Return the (X, Y) coordinate for the center point of the cell that contains the specified text.  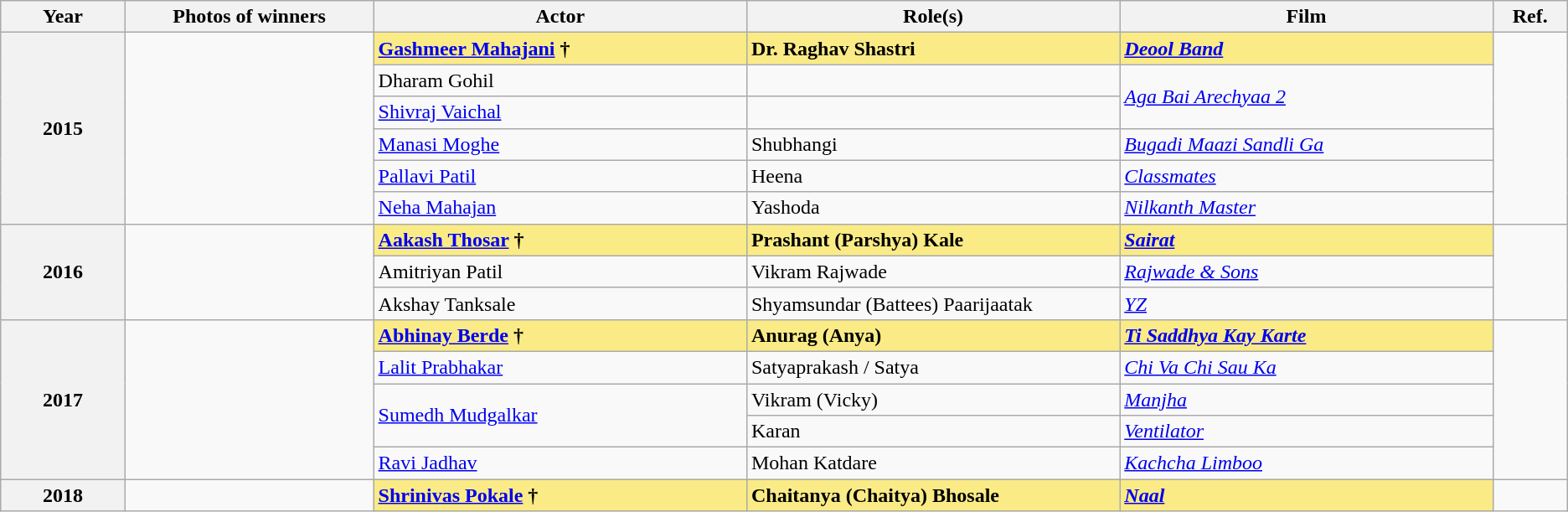
Shivraj Vaichal (560, 112)
Ref. (1529, 17)
Anurag (Anya) (933, 335)
Akshay Tanksale (560, 303)
Amitriyan Patil (560, 272)
2018 (63, 495)
Photos of winners (250, 17)
Abhinay Berde † (560, 335)
Film (1307, 17)
Satyaprakash / Satya (933, 367)
2016 (63, 272)
Neha Mahajan (560, 208)
Karan (933, 432)
YZ (1307, 303)
Shubhangi (933, 144)
Deool Band (1307, 49)
Bugadi Maazi Sandli Ga (1307, 144)
Ravi Jadhav (560, 463)
2017 (63, 399)
Actor (560, 17)
Gashmeer Mahajani † (560, 49)
Sumedh Mudgalkar (560, 416)
Dr. Raghav Shastri (933, 49)
Nilkanth Master (1307, 208)
Heena (933, 176)
Chi Va Chi Sau Ka (1307, 367)
Kachcha Limboo (1307, 463)
Ti Saddhya Kay Karte (1307, 335)
Manasi Moghe (560, 144)
Pallavi Patil (560, 176)
Mohan Katdare (933, 463)
Year (63, 17)
Lalit Prabhakar (560, 367)
Aakash Thosar † (560, 240)
Vikram Rajwade (933, 272)
Shrinivas Pokale † (560, 495)
Prashant (Parshya) Kale (933, 240)
Chaitanya (Chaitya) Bhosale (933, 495)
Rajwade & Sons (1307, 272)
Role(s) (933, 17)
Dharam Gohil (560, 80)
Sairat (1307, 240)
Yashoda (933, 208)
2015 (63, 128)
Aga Bai Arechyaa 2 (1307, 96)
Ventilator (1307, 432)
Shyamsundar (Battees) Paarijaatak (933, 303)
Classmates (1307, 176)
Naal (1307, 495)
Vikram (Vicky) (933, 400)
Manjha (1307, 400)
